Detect which cell encompasses the target text, then output its (X, Y) center coordinate. 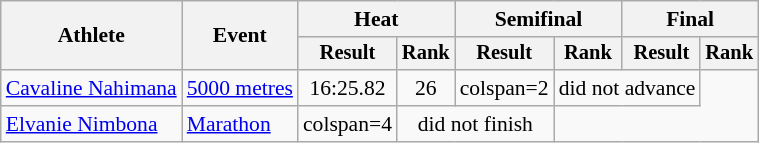
colspan=2 (504, 88)
26 (426, 88)
Athlete (92, 36)
Heat (376, 19)
Elvanie Nimbona (92, 124)
Event (240, 36)
colspan=4 (348, 124)
Marathon (240, 124)
did not advance (628, 88)
5000 metres (240, 88)
Final (690, 19)
Semifinal (539, 19)
Cavaline Nahimana (92, 88)
16:25.82 (348, 88)
did not finish (476, 124)
